For the text-containing cell, return its midpoint in (X, Y) coordinate format. 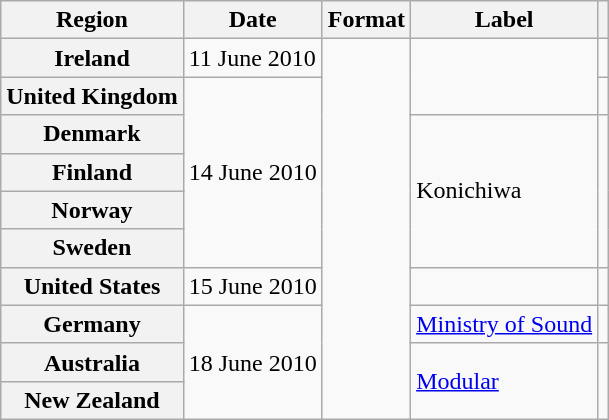
Modular (504, 381)
Ministry of Sound (504, 324)
Label (504, 20)
Norway (92, 210)
Finland (92, 172)
Region (92, 20)
Ireland (92, 58)
New Zealand (92, 400)
Format (366, 20)
14 June 2010 (252, 172)
Germany (92, 324)
11 June 2010 (252, 58)
United States (92, 286)
United Kingdom (92, 96)
Date (252, 20)
Konichiwa (504, 191)
Australia (92, 362)
Sweden (92, 248)
15 June 2010 (252, 286)
18 June 2010 (252, 362)
Denmark (92, 134)
